Output the [X, Y] coordinate of the center of the cell containing the given text.  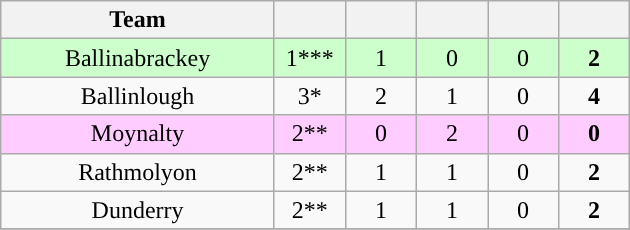
3* [310, 96]
Ballinlough [138, 96]
Rathmolyon [138, 172]
Moynalty [138, 134]
4 [594, 96]
Ballinabrackey [138, 58]
1*** [310, 58]
Dunderry [138, 210]
Team [138, 20]
